Extract the (x, y) coordinate from the center of the cell holding the provided text.  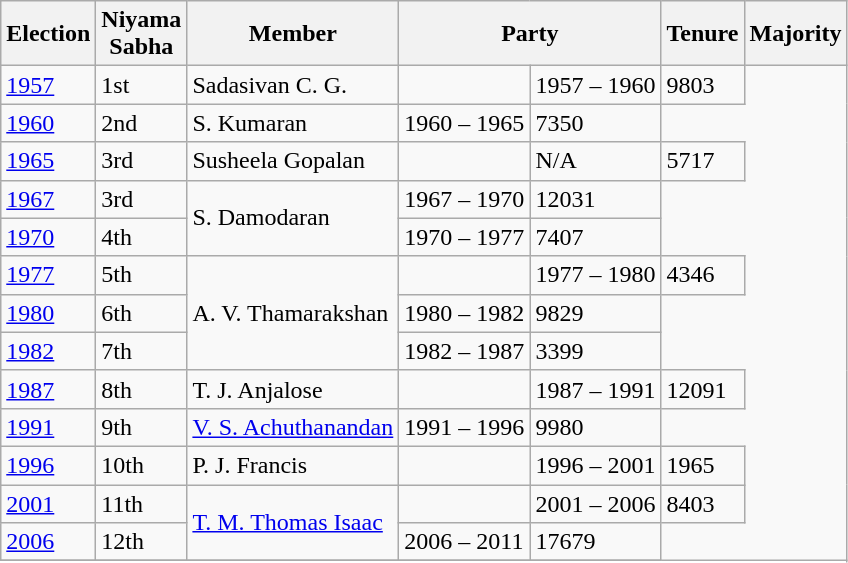
1991 – 1996 (464, 427)
Susheela Gopalan (293, 161)
Majority (796, 34)
Sadasivan C. G. (293, 85)
1967 (48, 199)
12031 (596, 199)
9829 (596, 313)
NiyamaSabha (142, 34)
7th (142, 351)
9th (142, 427)
1996 (48, 465)
2nd (142, 123)
1967 – 1970 (464, 199)
S. Damodaran (293, 218)
P. J. Francis (293, 465)
1977 – 1980 (596, 275)
1980 – 1982 (464, 313)
5th (142, 275)
1982 (48, 351)
V. S. Achuthanandan (293, 427)
1960 (48, 123)
2006 (48, 542)
1960 – 1965 (464, 123)
1982 – 1987 (464, 351)
12th (142, 542)
4346 (702, 275)
Member (293, 34)
1987 – 1991 (596, 389)
11th (142, 503)
17679 (596, 542)
1987 (48, 389)
4th (142, 237)
2006 – 2011 (464, 542)
3399 (596, 351)
8403 (702, 503)
1996 – 2001 (596, 465)
1991 (48, 427)
Election (48, 34)
A. V. Thamarakshan (293, 313)
10th (142, 465)
Tenure (702, 34)
N/A (596, 161)
1970 (48, 237)
Party (530, 34)
5717 (702, 161)
2001 – 2006 (596, 503)
1st (142, 85)
1957 (48, 85)
8th (142, 389)
T. J. Anjalose (293, 389)
9803 (702, 85)
7407 (596, 237)
S. Kumaran (293, 123)
1957 – 1960 (596, 85)
2001 (48, 503)
7350 (596, 123)
9980 (596, 427)
1980 (48, 313)
1977 (48, 275)
12091 (702, 389)
T. M. Thomas Isaac (293, 522)
6th (142, 313)
1970 – 1977 (464, 237)
